Detect which cell encompasses the target text, then output its (X, Y) center coordinate. 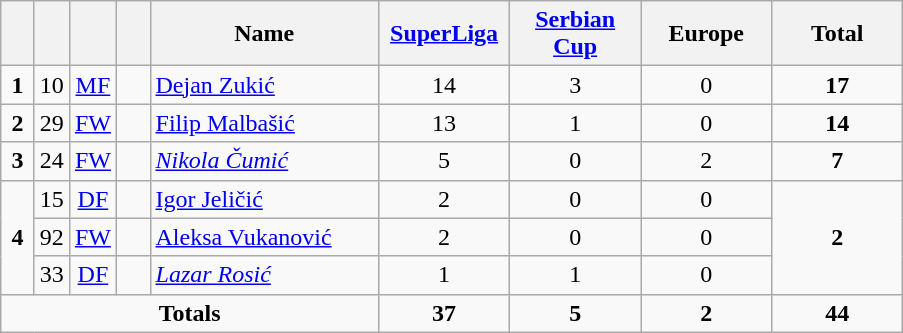
Serbian Cup (576, 34)
Filip Malbašić (264, 123)
92 (52, 237)
MF (92, 85)
24 (52, 161)
Nikola Čumić (264, 161)
17 (838, 85)
Aleksa Vukanović (264, 237)
Lazar Rosić (264, 275)
37 (444, 313)
Name (264, 34)
SuperLiga (444, 34)
7 (838, 161)
Total (838, 34)
15 (52, 199)
10 (52, 85)
Dejan Zukić (264, 85)
29 (52, 123)
13 (444, 123)
Totals (190, 313)
44 (838, 313)
Igor Jeličić (264, 199)
4 (18, 237)
Europe (706, 34)
33 (52, 275)
